Scan for the cell matching the given text and deliver its [X, Y] coordinate at center. 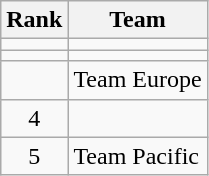
Team Europe [138, 80]
Team Pacific [138, 156]
Rank [34, 20]
4 [34, 118]
Team [138, 20]
5 [34, 156]
